Return the (X, Y) coordinate for the center point of the cell that contains the specified text.  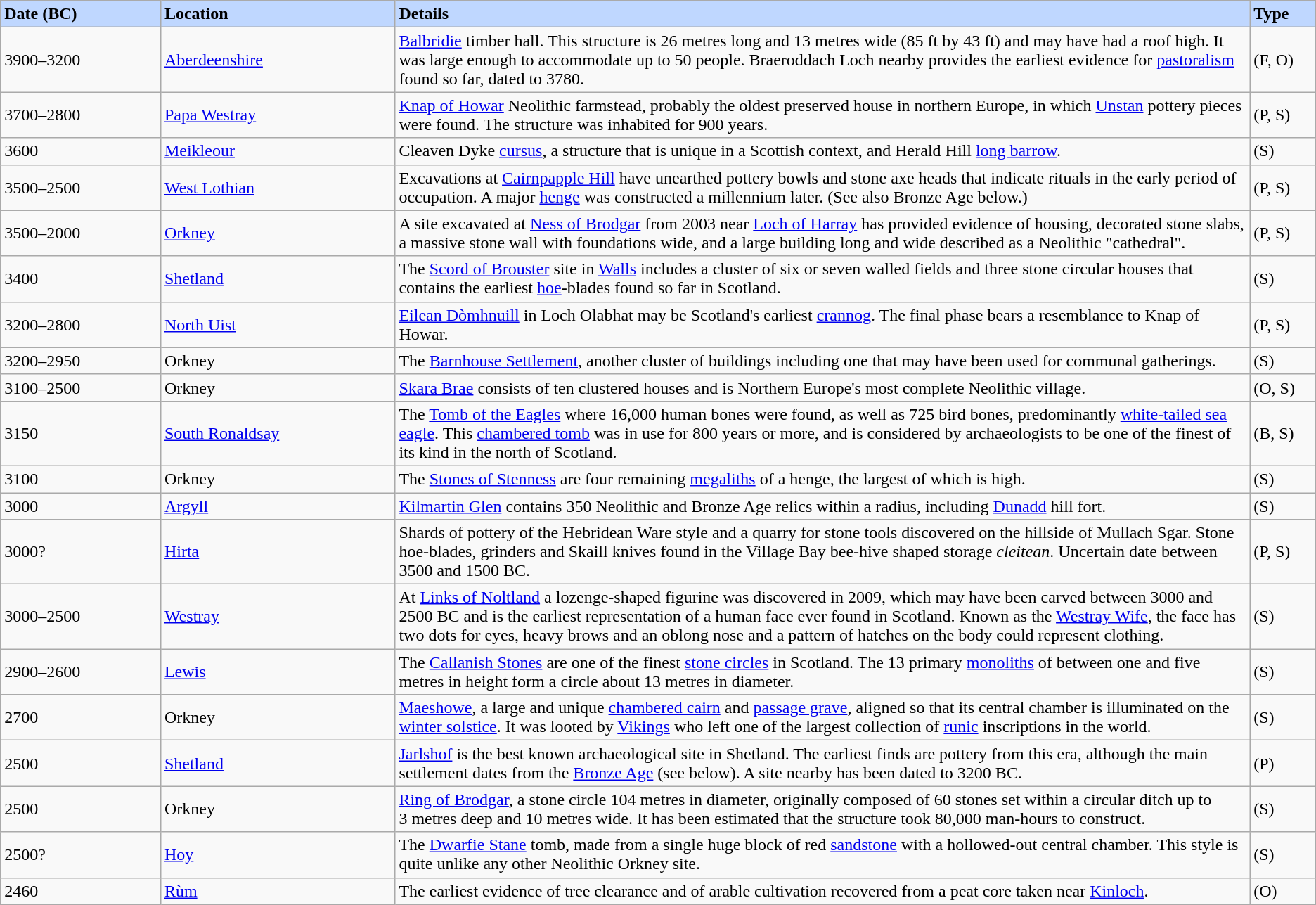
Details (822, 14)
Hirta (277, 552)
Papa Westray (277, 115)
3000? (81, 552)
The Stones of Stenness are four remaining megaliths of a henge, the largest of which is high. (822, 479)
2700 (81, 717)
Meikleour (277, 151)
North Uist (277, 325)
Cleaven Dyke cursus, a structure that is unique in a Scottish context, and Herald Hill long barrow. (822, 151)
2460 (81, 891)
3000 (81, 506)
The earliest evidence of tree clearance and of arable cultivation recovered from a peat core taken near Kinloch. (822, 891)
3200–2950 (81, 361)
3900–3200 (81, 60)
Rùm (277, 891)
2900–2600 (81, 672)
3700–2800 (81, 115)
3150 (81, 433)
3100–2500 (81, 387)
3500–2000 (81, 233)
2500? (81, 855)
3200–2800 (81, 325)
Hoy (277, 855)
(O) (1283, 891)
Type (1283, 14)
(B, S) (1283, 433)
3400 (81, 278)
Eilean Dòmhnuill in Loch Olabhat may be Scotland's earliest crannog. The final phase bears a resemblance to Knap of Howar. (822, 325)
Aberdeenshire (277, 60)
Location (277, 14)
The Barnhouse Settlement, another cluster of buildings including one that may have been used for communal gatherings. (822, 361)
(F, O) (1283, 60)
West Lothian (277, 187)
Date (BC) (81, 14)
Argyll (277, 506)
3100 (81, 479)
3600 (81, 151)
Lewis (277, 672)
Skara Brae consists of ten clustered houses and is Northern Europe's most complete Neolithic village. (822, 387)
Westray (277, 617)
3000–2500 (81, 617)
South Ronaldsay (277, 433)
Kilmartin Glen contains 350 Neolithic and Bronze Age relics within a radius, including Dunadd hill fort. (822, 506)
(O, S) (1283, 387)
3500–2500 (81, 187)
(P) (1283, 764)
